Output the [X, Y] coordinate of the center of the cell containing the given text.  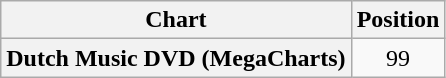
Position [398, 20]
Chart [176, 20]
Dutch Music DVD (MegaCharts) [176, 58]
99 [398, 58]
